Determine the [x, y] coordinate at the center of the cell enclosing the given text.  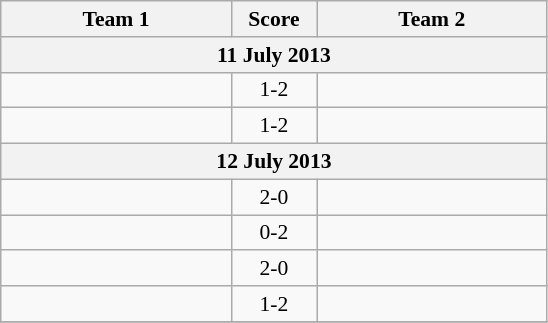
11 July 2013 [274, 55]
Team 1 [116, 19]
12 July 2013 [274, 162]
Score [274, 19]
0-2 [274, 233]
Team 2 [432, 19]
